Extract the [X, Y] coordinate from the center of the cell holding the provided text.  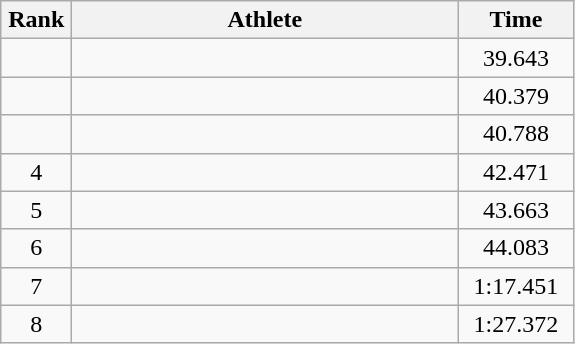
4 [36, 172]
1:27.372 [516, 324]
Rank [36, 20]
42.471 [516, 172]
39.643 [516, 58]
7 [36, 286]
1:17.451 [516, 286]
6 [36, 248]
40.379 [516, 96]
40.788 [516, 134]
44.083 [516, 248]
43.663 [516, 210]
5 [36, 210]
Time [516, 20]
8 [36, 324]
Athlete [265, 20]
